Scan for the cell matching the given text and deliver its [x, y] coordinate at center. 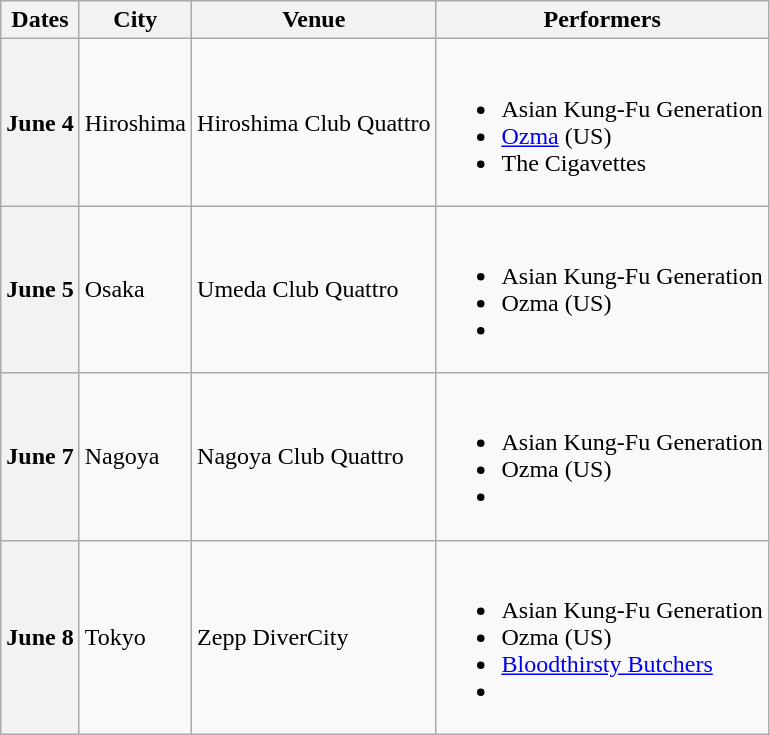
Zepp DiverCity [314, 637]
Umeda Club Quattro [314, 290]
Tokyo [135, 637]
June 5 [40, 290]
June 7 [40, 456]
Asian Kung-Fu GenerationOzma (US)Bloodthirsty Butchers [602, 637]
June 4 [40, 122]
Nagoya Club Quattro [314, 456]
Performers [602, 20]
Asian Kung-Fu GenerationOzma (US)The Cigavettes [602, 122]
Hiroshima Club Quattro [314, 122]
June 8 [40, 637]
Dates [40, 20]
Venue [314, 20]
Hiroshima [135, 122]
City [135, 20]
Nagoya [135, 456]
Osaka [135, 290]
